Pinpoint the cell where the given text exists, returning its [x, y] midpoint coordinate. 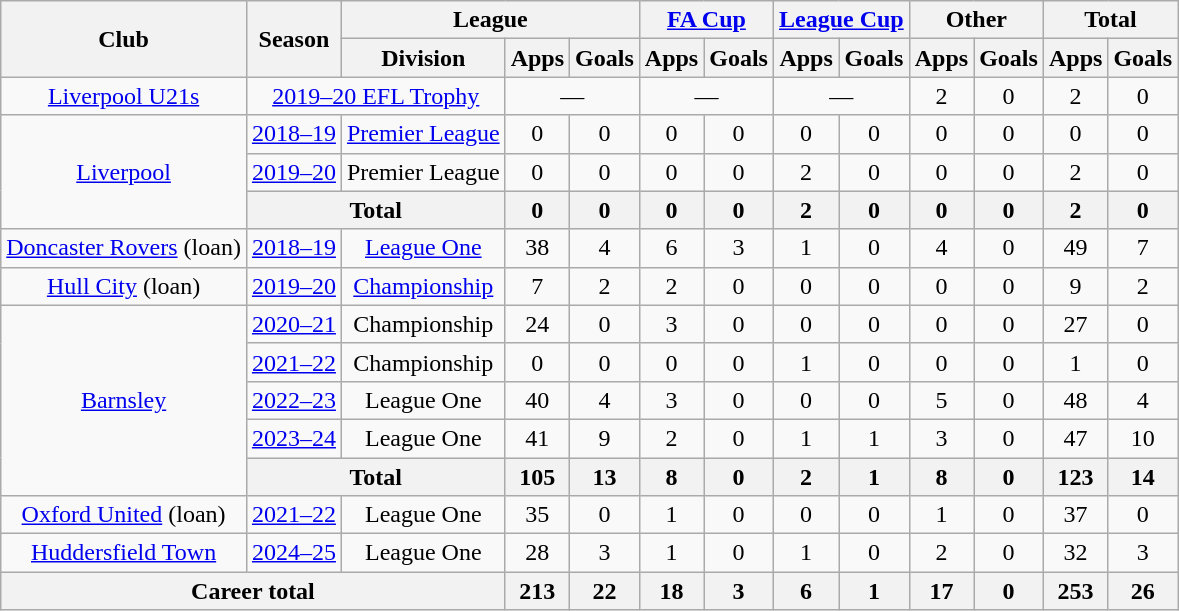
Season [294, 39]
Club [124, 39]
Career total [253, 591]
38 [537, 248]
32 [1075, 553]
24 [537, 324]
2019–20 EFL Trophy [376, 96]
49 [1075, 248]
105 [537, 477]
2024–25 [294, 553]
Other [976, 20]
48 [1075, 400]
League [490, 20]
2020–21 [294, 324]
253 [1075, 591]
18 [671, 591]
13 [605, 477]
22 [605, 591]
Barnsley [124, 400]
Liverpool U21s [124, 96]
Division [423, 58]
Huddersfield Town [124, 553]
Liverpool [124, 172]
213 [537, 591]
28 [537, 553]
10 [1143, 438]
2022–23 [294, 400]
37 [1075, 515]
Doncaster Rovers (loan) [124, 248]
Oxford United (loan) [124, 515]
2023–24 [294, 438]
35 [537, 515]
123 [1075, 477]
17 [941, 591]
26 [1143, 591]
14 [1143, 477]
FA Cup [706, 20]
40 [537, 400]
41 [537, 438]
Hull City (loan) [124, 286]
27 [1075, 324]
5 [941, 400]
League Cup [841, 20]
47 [1075, 438]
